Return [X, Y] of the center of cell containing provided text 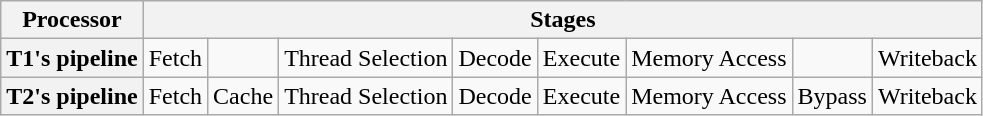
Stages [562, 20]
T2's pipeline [72, 96]
Bypass [832, 96]
T1's pipeline [72, 58]
Processor [72, 20]
Cache [244, 96]
